Find where the given text appears and provide that cell's center as (x, y) coordinate. 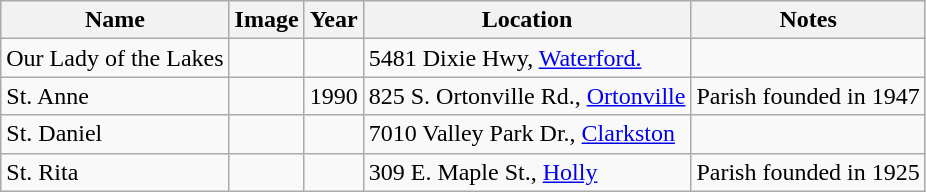
Parish founded in 1947 (808, 96)
Parish founded in 1925 (808, 172)
Year (334, 20)
Our Lady of the Lakes (115, 58)
St. Daniel (115, 134)
Location (527, 20)
St. Anne (115, 96)
7010 Valley Park Dr., Clarkston (527, 134)
St. Rita (115, 172)
1990 (334, 96)
5481 Dixie Hwy, Waterford. (527, 58)
Name (115, 20)
825 S. Ortonville Rd., Ortonville (527, 96)
Image (266, 20)
Notes (808, 20)
309 E. Maple St., Holly (527, 172)
